Pinpoint the cell where the given text exists, returning its [X, Y] midpoint coordinate. 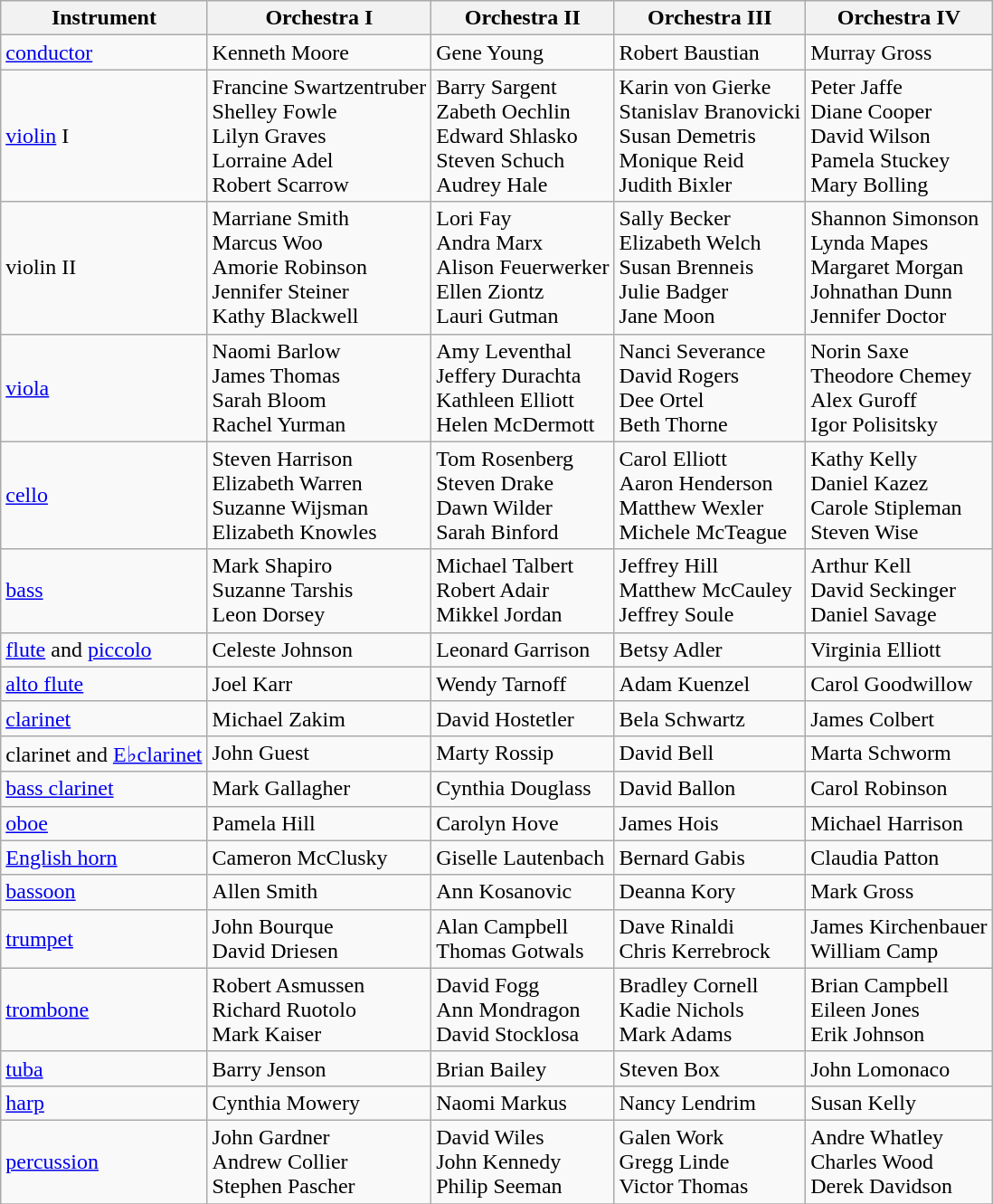
Celeste Johnson [319, 649]
Andre WhatleyCharles WoodDerek Davidson [899, 1161]
Mark Gallagher [319, 789]
Adam Kuenzel [710, 684]
Orchestra I [319, 18]
Tom RosenbergSteven DrakeDawn WilderSarah Binford [523, 496]
clarinet [104, 718]
Barry SargentZabeth OechlinEdward ShlaskoSteven SchuchAudrey Hale [523, 136]
Michael TalbertRobert AdairMikkel Jordan [523, 591]
bass clarinet [104, 789]
Steven Box [710, 1068]
Michael Harrison [899, 823]
Karin von GierkeStanislav BranovickiSusan DemetrisMonique ReidJudith Bixler [710, 136]
David WilesJohn KennedyPhilip Seeman [523, 1161]
David Ballon [710, 789]
Allen Smith [319, 892]
bass [104, 591]
Carol Goodwillow [899, 684]
Cynthia Mowery [319, 1103]
Dave RinaldiChris Kerrebrock [710, 939]
Joel Karr [319, 684]
James Colbert [899, 718]
Murray Gross [899, 52]
Orchestra IV [899, 18]
James Hois [710, 823]
John GardnerAndrew CollierStephen Pascher [319, 1161]
Carol ElliottAaron HendersonMatthew WexlerMichele McTeague [710, 496]
David Hostetler [523, 718]
David FoggAnn MondragonDavid Stocklosa [523, 1010]
Betsy Adler [710, 649]
Brian CampbellEileen JonesErik Johnson [899, 1010]
Virginia Elliott [899, 649]
Barry Jenson [319, 1068]
Robert Baustian [710, 52]
harp [104, 1103]
Wendy Tarnoff [523, 684]
David Bell [710, 754]
Orchestra II [523, 18]
Robert AsmussenRichard RuotoloMark Kaiser [319, 1010]
Peter JaffeDiane CooperDavid WilsonPamela StuckeyMary Bolling [899, 136]
Claudia Patton [899, 858]
clarinet and E♭clarinet [104, 754]
Ann Kosanovic [523, 892]
Kenneth Moore [319, 52]
trumpet [104, 939]
Nanci SeveranceDavid RogersDee OrtelBeth Thorne [710, 387]
flute and piccolo [104, 649]
Cynthia Douglass [523, 789]
cello [104, 496]
Bernard Gabis [710, 858]
percussion [104, 1161]
violin II [104, 268]
Bradley CornellKadie NicholsMark Adams [710, 1010]
Cameron McClusky [319, 858]
English horn [104, 858]
viola [104, 387]
James KirchenbauerWilliam Camp [899, 939]
violin I [104, 136]
Naomi Markus [523, 1103]
Michael Zakim [319, 718]
Galen WorkGregg LindeVictor Thomas [710, 1161]
bassoon [104, 892]
Arthur KellDavid SeckingerDaniel Savage [899, 591]
Pamela Hill [319, 823]
Alan CampbellThomas Gotwals [523, 939]
alto flute [104, 684]
Mark ShapiroSuzanne TarshisLeon Dorsey [319, 591]
Leonard Garrison [523, 649]
Giselle Lautenbach [523, 858]
John BourqueDavid Driesen [319, 939]
Marriane SmithMarcus WooAmorie RobinsonJennifer SteinerKathy Blackwell [319, 268]
John Lomonaco [899, 1068]
Naomi BarlowJames ThomasSarah BloomRachel Yurman [319, 387]
Amy LeventhalJeffery DurachtaKathleen ElliottHelen McDermott [523, 387]
Marta Schworm [899, 754]
Lori FayAndra MarxAlison FeuerwerkerEllen ZiontzLauri Gutman [523, 268]
Shannon SimonsonLynda MapesMargaret MorganJohnathan DunnJennifer Doctor [899, 268]
oboe [104, 823]
trombone [104, 1010]
conductor [104, 52]
Norin SaxeTheodore ChemeyAlex GuroffIgor Polisitsky [899, 387]
Kathy KellyDaniel KazezCarole StiplemanSteven Wise [899, 496]
Nancy Lendrim [710, 1103]
Sally BeckerElizabeth WelchSusan BrenneisJulie BadgerJane Moon [710, 268]
tuba [104, 1068]
Instrument [104, 18]
Brian Bailey [523, 1068]
Carolyn Hove [523, 823]
Marty Rossip [523, 754]
Deanna Kory [710, 892]
Francine SwartzentruberShelley FowleLilyn GravesLorraine AdelRobert Scarrow [319, 136]
Carol Robinson [899, 789]
Mark Gross [899, 892]
Susan Kelly [899, 1103]
Orchestra III [710, 18]
Bela Schwartz [710, 718]
John Guest [319, 754]
Steven HarrisonElizabeth WarrenSuzanne WijsmanElizabeth Knowles [319, 496]
Jeffrey HillMatthew McCauleyJeffrey Soule [710, 591]
Gene Young [523, 52]
